For the text-containing cell, return its midpoint in [x, y] coordinate format. 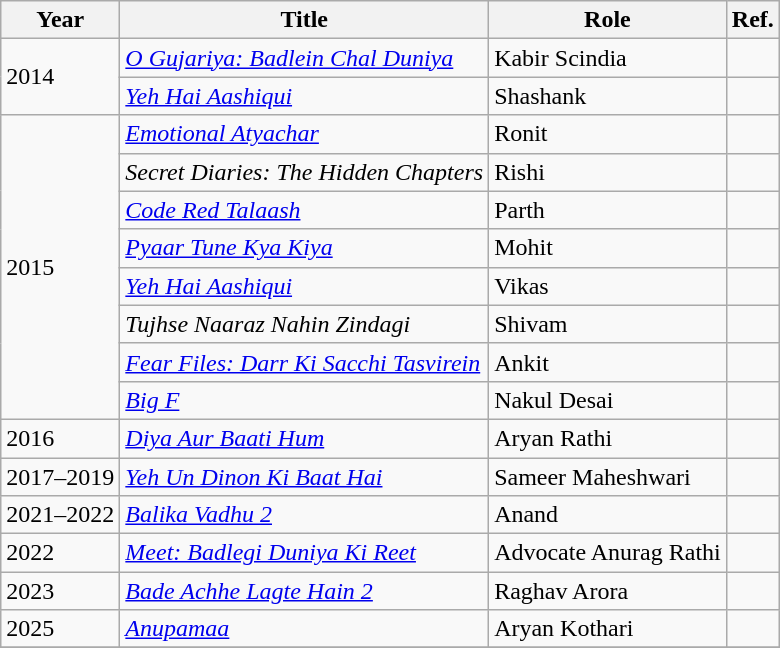
Balika Vadhu 2 [304, 515]
Aryan Kothari [608, 629]
Mohit [608, 248]
Bade Achhe Lagte Hain 2 [304, 591]
Big F [304, 400]
Role [608, 20]
2022 [60, 553]
2014 [60, 77]
Parth [608, 210]
Shashank [608, 96]
Sameer Maheshwari [608, 477]
Yeh Un Dinon Ki Baat Hai [304, 477]
Year [60, 20]
Diya Aur Baati Hum [304, 438]
Title [304, 20]
2023 [60, 591]
Anupamaa [304, 629]
Raghav Arora [608, 591]
Ronit [608, 134]
Pyaar Tune Kya Kiya [304, 248]
Anand [608, 515]
Kabir Scindia [608, 58]
Fear Files: Darr Ki Sacchi Tasvirein [304, 362]
Ref. [752, 20]
Meet: Badlegi Duniya Ki Reet [304, 553]
Advocate Anurag Rathi [608, 553]
Aryan Rathi [608, 438]
Emotional Atyachar [304, 134]
2021–2022 [60, 515]
Ankit [608, 362]
Rishi [608, 172]
Secret Diaries: The Hidden Chapters [304, 172]
Shivam [608, 324]
Code Red Talaash [304, 210]
2025 [60, 629]
2016 [60, 438]
Vikas [608, 286]
Tujhse Naaraz Nahin Zindagi [304, 324]
2015 [60, 267]
O Gujariya: Badlein Chal Duniya [304, 58]
2017–2019 [60, 477]
Nakul Desai [608, 400]
